Determine the (X, Y) coordinate at the center of the cell enclosing the given text.  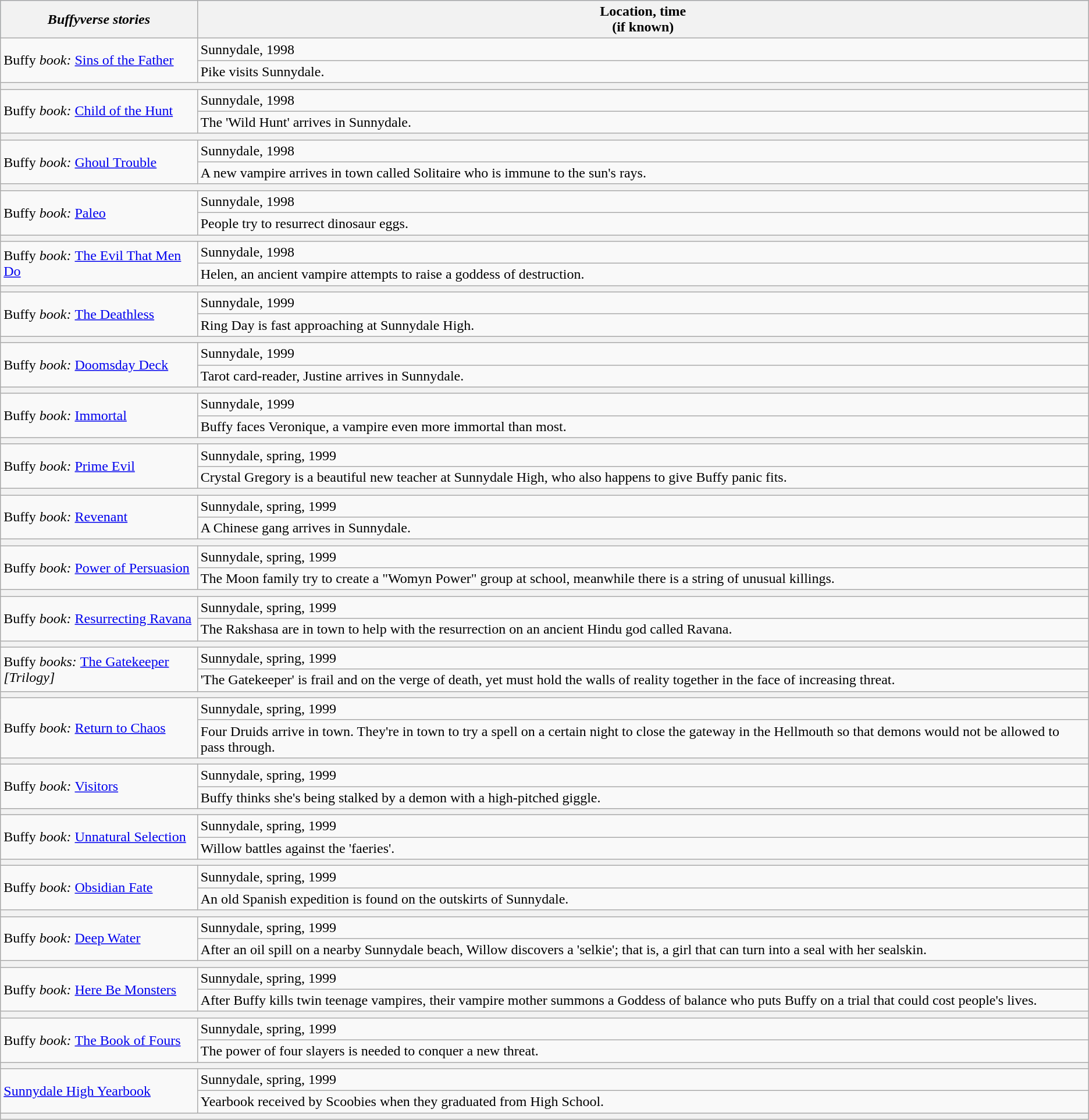
Buffy book: Obsidian Fate (99, 888)
Buffy book: Return to Chaos (99, 727)
Buffy book: Deep Water (99, 938)
A new vampire arrives in town called Solitaire who is immune to the sun's rays. (643, 173)
Buffyverse stories (99, 20)
'The Gatekeeper' is frail and on the verge of death, yet must hold the walls of reality together in the face of increasing threat. (643, 680)
Buffy book: Revenant (99, 517)
Sunnydale High Yearbook (99, 1091)
Buffy book: The Deathless (99, 314)
Ring Day is fast approaching at Sunnydale High. (643, 325)
The power of four slayers is needed to conquer a new threat. (643, 1051)
An old Spanish expedition is found on the outskirts of Sunnydale. (643, 899)
Buffy faces Veronique, a vampire even more immortal than most. (643, 426)
Yearbook received by Scoobies when they graduated from High School. (643, 1102)
Pike visits Sunnydale. (643, 72)
Buffy book: Visitors (99, 786)
Buffy book: Here Be Monsters (99, 989)
Buffy book: Paleo (99, 212)
The Moon family try to create a "Womyn Power" group at school, meanwhile there is a string of unusual killings. (643, 579)
Buffy book: The Book of Fours (99, 1040)
Buffy book: The Evil That Men Do (99, 264)
Location, time (if known) (643, 20)
Buffy book: Prime Evil (99, 466)
Buffy book: Immortal (99, 415)
Buffy thinks she's being stalked by a demon with a high-pitched giggle. (643, 798)
Helen, an ancient vampire attempts to raise a goddess of destruction. (643, 275)
Buffy book: Resurrecting Ravana (99, 618)
Buffy books: The Gatekeeper [Trilogy] (99, 669)
A Chinese gang arrives in Sunnydale. (643, 528)
The 'Wild Hunt' arrives in Sunnydale. (643, 122)
Buffy book: Ghoul Trouble (99, 162)
Willow battles against the 'faeries'. (643, 848)
After an oil spill on a nearby Sunnydale beach, Willow discovers a 'selkie'; that is, a girl that can turn into a seal with her sealskin. (643, 950)
Buffy book: Sins of the Father (99, 61)
Tarot card-reader, Justine arrives in Sunnydale. (643, 376)
Buffy book: Power of Persuasion (99, 568)
Buffy book: Unnatural Selection (99, 837)
After Buffy kills twin teenage vampires, their vampire mother summons a Goddess of balance who puts Buffy on a trial that could cost people's lives. (643, 1000)
Crystal Gregory is a beautiful new teacher at Sunnydale High, who also happens to give Buffy panic fits. (643, 477)
Buffy book: Child of the Hunt (99, 111)
People try to resurrect dinosaur eggs. (643, 223)
Buffy book: Doomsday Deck (99, 365)
The Rakshasa are in town to help with the resurrection on an ancient Hindu god called Ravana. (643, 630)
